Return [X, Y] of the center of cell containing provided text 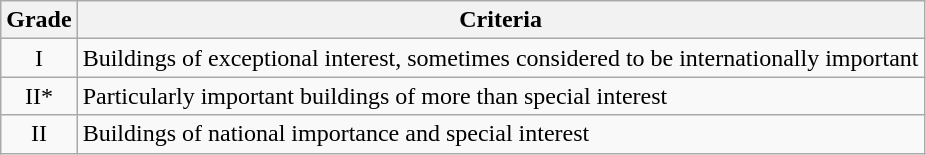
II [39, 134]
Buildings of exceptional interest, sometimes considered to be internationally important [500, 58]
Particularly important buildings of more than special interest [500, 96]
I [39, 58]
II* [39, 96]
Buildings of national importance and special interest [500, 134]
Criteria [500, 20]
Grade [39, 20]
